Search for the cell housing the specified text and yield its [X, Y] center coordinate. 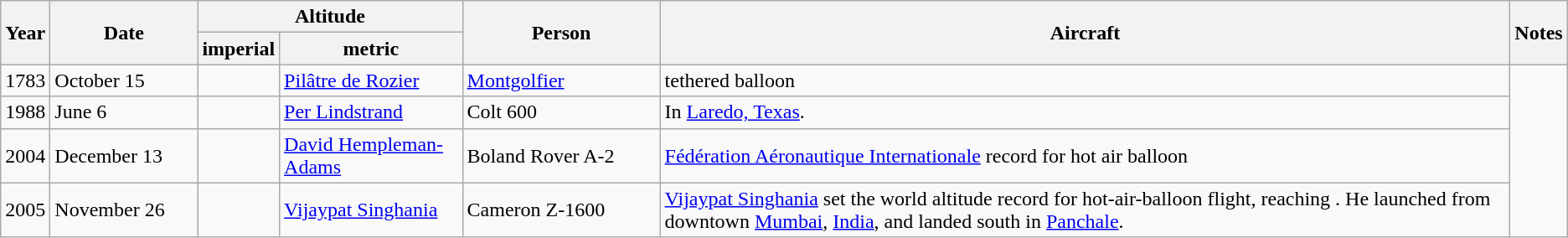
In Laredo, Texas. [1086, 112]
Year [25, 33]
1783 [25, 80]
Date [124, 33]
1988 [25, 112]
imperial [239, 49]
Person [561, 33]
2004 [25, 156]
tethered balloon [1086, 80]
Colt 600 [561, 112]
Notes [1539, 33]
metric [371, 49]
Per Lindstrand [371, 112]
Vijaypat Singhania [371, 210]
Cameron Z-1600 [561, 210]
2005 [25, 210]
June 6 [124, 112]
Fédération Aéronautique Internationale record for hot air balloon [1086, 156]
Altitude [330, 17]
November 26 [124, 210]
Boland Rover A-2 [561, 156]
Aircraft [1086, 33]
Pilâtre de Rozier [371, 80]
Montgolfier [561, 80]
December 13 [124, 156]
David Hempleman-Adams [371, 156]
October 15 [124, 80]
